Find where the given text appears and provide that cell's center as (x, y) coordinate. 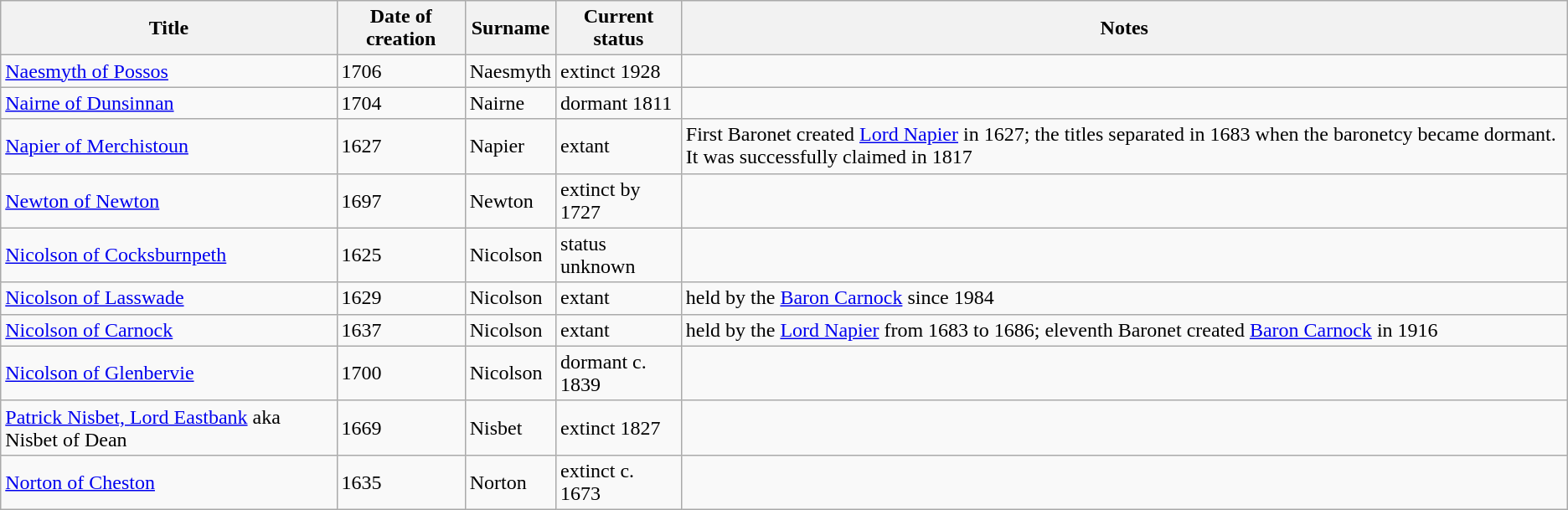
Surname (510, 28)
First Baronet created Lord Napier in 1627; the titles separated in 1683 when the baronetcy became dormant. It was successfully claimed in 1817 (1124, 146)
Newton (510, 201)
extinct c. 1673 (619, 482)
status unknown (619, 255)
Nicolson of Carnock (169, 330)
Nisbet (510, 427)
1625 (400, 255)
Notes (1124, 28)
Patrick Nisbet, Lord Eastbank aka Nisbet of Dean (169, 427)
Title (169, 28)
Naesmyth (510, 71)
dormant c. 1839 (619, 373)
dormant 1811 (619, 103)
Nicolson of Glenbervie (169, 373)
extinct 1928 (619, 71)
Napier (510, 146)
held by the Lord Napier from 1683 to 1686; eleventh Baronet created Baron Carnock in 1916 (1124, 330)
extinct by 1727 (619, 201)
Naesmyth of Possos (169, 71)
1697 (400, 201)
Nairne of Dunsinnan (169, 103)
1635 (400, 482)
1704 (400, 103)
Current status (619, 28)
Nicolson of Lasswade (169, 298)
extinct 1827 (619, 427)
Napier of Merchistoun (169, 146)
Nairne (510, 103)
1706 (400, 71)
1700 (400, 373)
Norton (510, 482)
Nicolson of Cocksburnpeth (169, 255)
1637 (400, 330)
1669 (400, 427)
Date of creation (400, 28)
Newton of Newton (169, 201)
held by the Baron Carnock since 1984 (1124, 298)
1629 (400, 298)
1627 (400, 146)
Norton of Cheston (169, 482)
